Determine the [X, Y] coordinate at the center of the cell enclosing the given text.  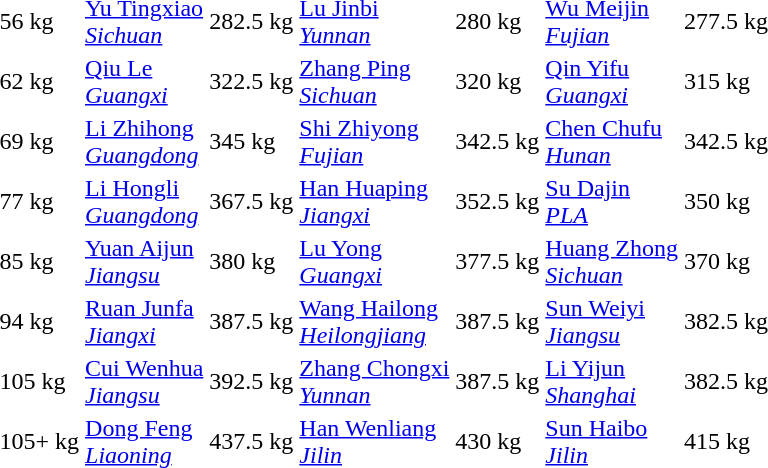
Li YijunShanghai [612, 382]
320 kg [498, 82]
Han HuapingJiangxi [374, 202]
Cui WenhuaJiangsu [144, 382]
380 kg [252, 262]
Lu YongGuangxi [374, 262]
Qiu LeGuangxi [144, 82]
Huang ZhongSichuan [612, 262]
Shi ZhiyongFujian [374, 142]
322.5 kg [252, 82]
Wang HailongHeilongjiang [374, 322]
Chen ChufuHunan [612, 142]
Qin YifuGuangxi [612, 82]
342.5 kg [498, 142]
Zhang ChongxiYunnan [374, 382]
Li ZhihongGuangdong [144, 142]
345 kg [252, 142]
377.5 kg [498, 262]
352.5 kg [498, 202]
Yuan AijunJiangsu [144, 262]
Zhang PingSichuan [374, 82]
Su DajinPLA [612, 202]
392.5 kg [252, 382]
Li HongliGuangdong [144, 202]
Sun WeiyiJiangsu [612, 322]
Ruan JunfaJiangxi [144, 322]
367.5 kg [252, 202]
